Identify which cell holds the provided text, then report its (x, y) central coordinate. 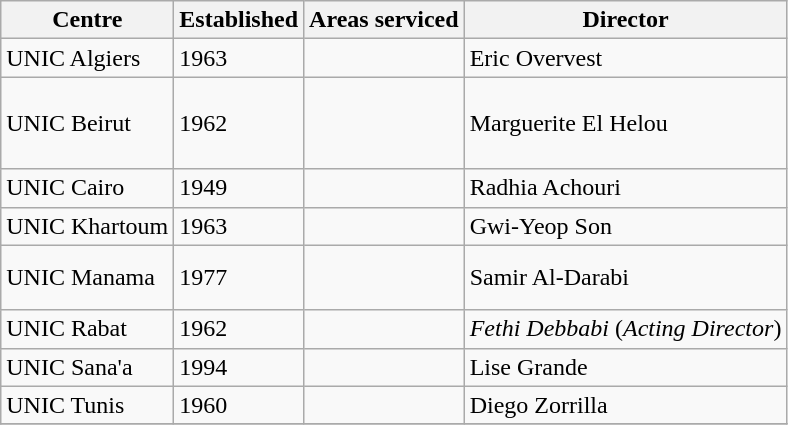
1949 (239, 188)
1960 (239, 405)
UNIC Beirut (88, 123)
Radhia Achouri (626, 188)
UNIC Khartoum (88, 226)
UNIC Cairo (88, 188)
UNIC Algiers (88, 58)
UNIC Manama (88, 278)
Samir Al-Darabi (626, 278)
UNIC Rabat (88, 329)
Marguerite El Helou (626, 123)
UNIC Sana'a (88, 367)
Centre (88, 20)
Lise Grande (626, 367)
Gwi-Yeop Son (626, 226)
1994 (239, 367)
Director (626, 20)
Established (239, 20)
Areas serviced (384, 20)
1977 (239, 278)
Diego Zorrilla (626, 405)
Eric Overvest (626, 58)
Fethi Debbabi (Acting Director) (626, 329)
UNIC Tunis (88, 405)
